Determine the [x, y] coordinate at the center of the cell enclosing the given text.  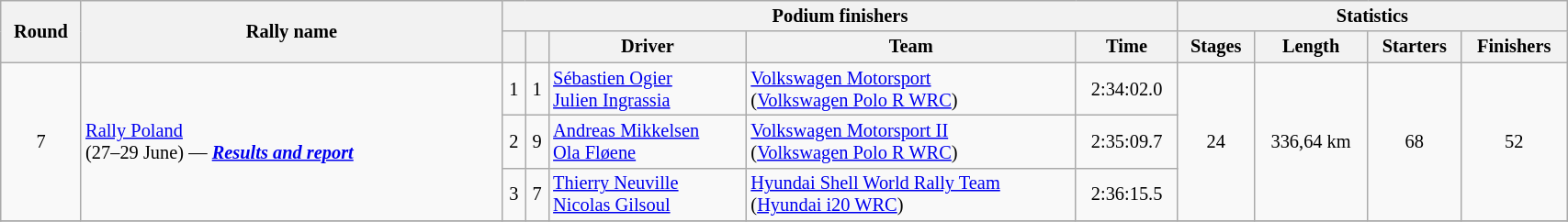
2:35:09.7 [1126, 141]
Team [911, 47]
Rally name [291, 31]
Statistics [1372, 16]
2:34:02.0 [1126, 89]
Time [1126, 47]
Sébastien Ogier Julien Ingrassia [647, 89]
9 [536, 141]
2 [514, 141]
336,64 km [1311, 141]
3 [514, 194]
Starters [1415, 47]
Round [40, 31]
Volkswagen Motorsport (Volkswagen Polo R WRC) [911, 89]
Driver [647, 47]
Volkswagen Motorsport II (Volkswagen Polo R WRC) [911, 141]
Stages [1216, 47]
Length [1311, 47]
52 [1514, 141]
2:36:15.5 [1126, 194]
Thierry Neuville Nicolas Gilsoul [647, 194]
Podium finishers [840, 16]
Rally Poland(27–29 June) — Results and report [291, 141]
Andreas Mikkelsen Ola Fløene [647, 141]
24 [1216, 141]
68 [1415, 141]
Finishers [1514, 47]
Hyundai Shell World Rally Team (Hyundai i20 WRC) [911, 194]
